For the text-containing cell, return its midpoint in (X, Y) coordinate format. 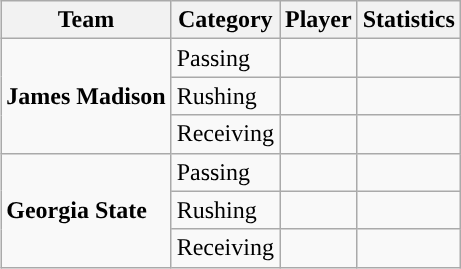
Georgia State (86, 210)
Statistics (408, 20)
James Madison (86, 96)
Team (86, 20)
Player (319, 20)
Category (225, 20)
